Detect which cell encompasses the target text, then output its [x, y] center coordinate. 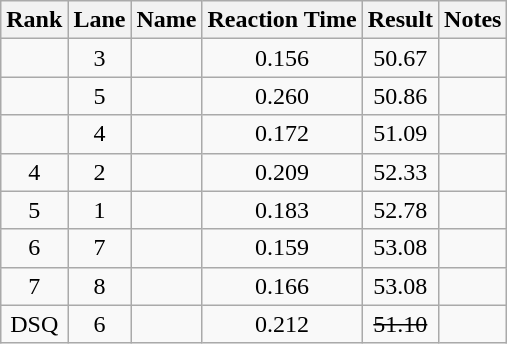
Result [400, 20]
8 [100, 286]
0.209 [282, 172]
0.183 [282, 210]
50.86 [400, 96]
51.10 [400, 324]
Rank [34, 20]
50.67 [400, 58]
51.09 [400, 134]
0.172 [282, 134]
3 [100, 58]
Notes [473, 20]
Name [166, 20]
0.159 [282, 248]
2 [100, 172]
0.212 [282, 324]
52.78 [400, 210]
0.166 [282, 286]
0.156 [282, 58]
52.33 [400, 172]
Reaction Time [282, 20]
DSQ [34, 324]
Lane [100, 20]
0.260 [282, 96]
1 [100, 210]
